Capture the cell that displays the provided text and extract its [X, Y] central coordinate. 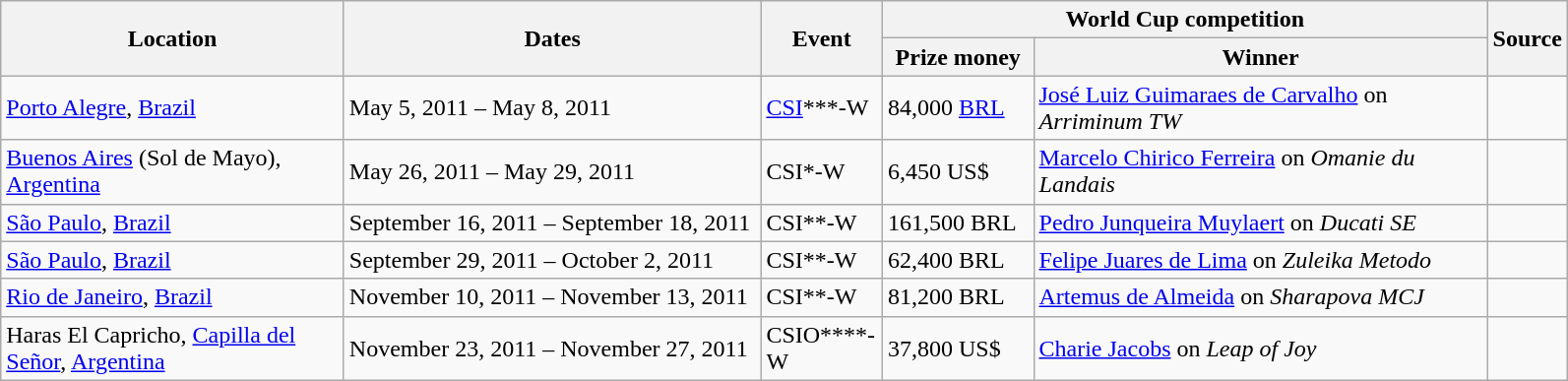
Charie Jacobs on Leap of Joy [1260, 349]
Winner [1260, 57]
Rio de Janeiro, Brazil [173, 297]
161,500 BRL [958, 222]
Dates [552, 38]
CSI*-W [822, 171]
81,200 BRL [958, 297]
Porto Alegre, Brazil [173, 108]
Location [173, 38]
September 29, 2011 – October 2, 2011 [552, 260]
62,400 BRL [958, 260]
37,800 US$ [958, 349]
Haras El Capricho, Capilla del Señor, Argentina [173, 349]
September 16, 2011 – September 18, 2011 [552, 222]
November 10, 2011 – November 13, 2011 [552, 297]
84,000 BRL [958, 108]
May 5, 2011 – May 8, 2011 [552, 108]
Marcelo Chirico Ferreira on Omanie du Landais [1260, 171]
Felipe Juares de Lima on Zuleika Metodo [1260, 260]
Artemus de Almeida on Sharapova MCJ [1260, 297]
May 26, 2011 – May 29, 2011 [552, 171]
November 23, 2011 – November 27, 2011 [552, 349]
Buenos Aires (Sol de Mayo), Argentina [173, 171]
José Luiz Guimaraes de Carvalho on Arriminum TW [1260, 108]
Pedro Junqueira Muylaert on Ducati SE [1260, 222]
CSI***-W [822, 108]
Source [1528, 38]
CSIO****-W [822, 349]
6,450 US$ [958, 171]
Event [822, 38]
Prize money [958, 57]
World Cup competition [1185, 20]
